Scan for the cell matching the given text and deliver its (X, Y) coordinate at center. 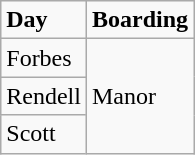
Scott (44, 134)
Forbes (44, 58)
Boarding (140, 20)
Rendell (44, 96)
Manor (140, 96)
Day (44, 20)
